Scan for the cell matching the given text and deliver its [x, y] coordinate at center. 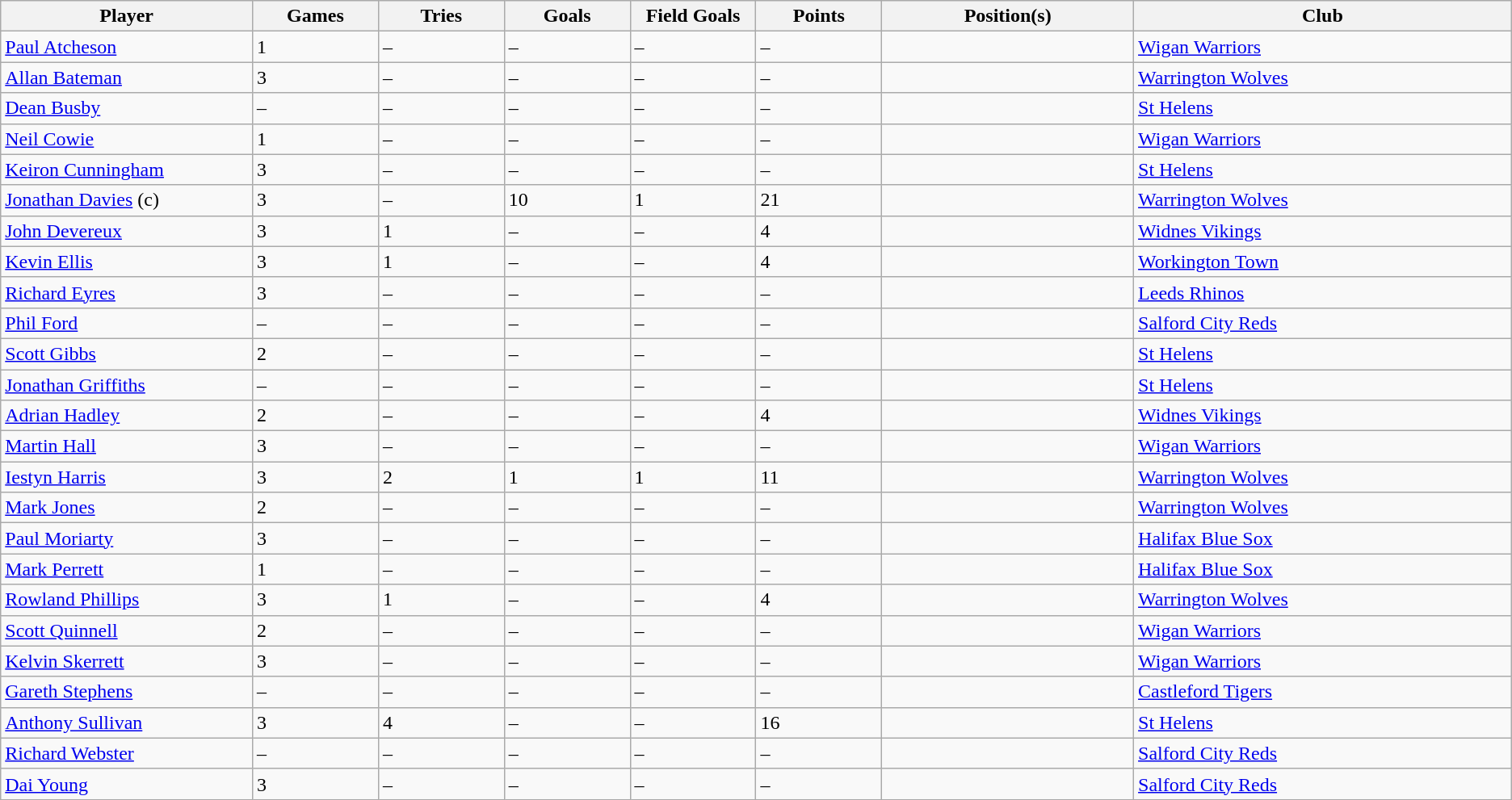
Gareth Stephens [127, 692]
Mark Jones [127, 508]
Points [819, 16]
Jonathan Davies (c) [127, 200]
Phil Ford [127, 323]
Position(s) [1008, 16]
Allan Bateman [127, 77]
Goals [567, 16]
Scott Gibbs [127, 354]
John Devereux [127, 231]
Workington Town [1323, 262]
Dai Young [127, 784]
11 [819, 477]
Paul Moriarty [127, 538]
Tries [441, 16]
21 [819, 200]
Club [1323, 16]
Neil Cowie [127, 139]
Richard Webster [127, 753]
Leeds Rhinos [1323, 292]
Jonathan Griffiths [127, 385]
Games [315, 16]
Scott Quinnell [127, 630]
Dean Busby [127, 108]
Kevin Ellis [127, 262]
Martin Hall [127, 446]
Player [127, 16]
Mark Perrett [127, 569]
Iestyn Harris [127, 477]
Adrian Hadley [127, 416]
10 [567, 200]
Richard Eyres [127, 292]
Paul Atcheson [127, 47]
Kelvin Skerrett [127, 661]
Castleford Tigers [1323, 692]
Keiron Cunningham [127, 170]
Rowland Phillips [127, 600]
Anthony Sullivan [127, 723]
Field Goals [693, 16]
16 [819, 723]
